Search for the cell housing the specified text and yield its (x, y) center coordinate. 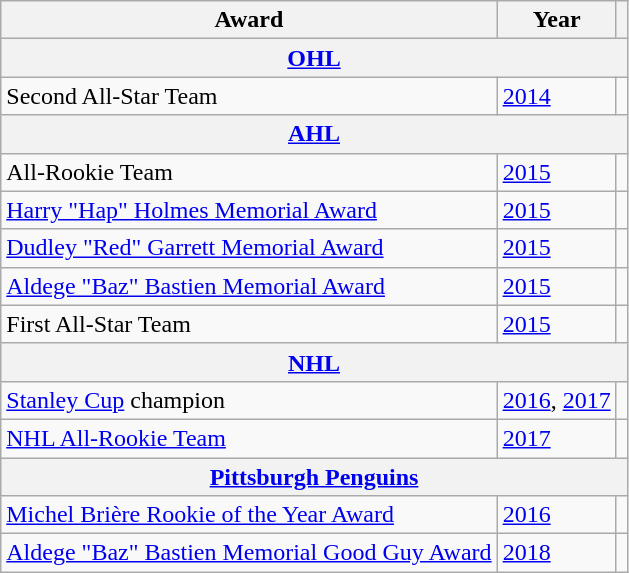
2017 (556, 438)
First All-Star Team (249, 324)
Aldege "Baz" Bastien Memorial Good Guy Award (249, 553)
2014 (556, 96)
2016, 2017 (556, 400)
Dudley "Red" Garrett Memorial Award (249, 248)
Second All-Star Team (249, 96)
Stanley Cup champion (249, 400)
2018 (556, 553)
Michel Brière Rookie of the Year Award (249, 515)
All-Rookie Team (249, 172)
Award (249, 20)
Harry "Hap" Holmes Memorial Award (249, 210)
Year (556, 20)
Aldege "Baz" Bastien Memorial Award (249, 286)
AHL (314, 134)
NHL All-Rookie Team (249, 438)
2016 (556, 515)
NHL (314, 362)
Pittsburgh Penguins (314, 477)
OHL (314, 58)
